Output the [X, Y] coordinate of the center of the cell containing the given text.  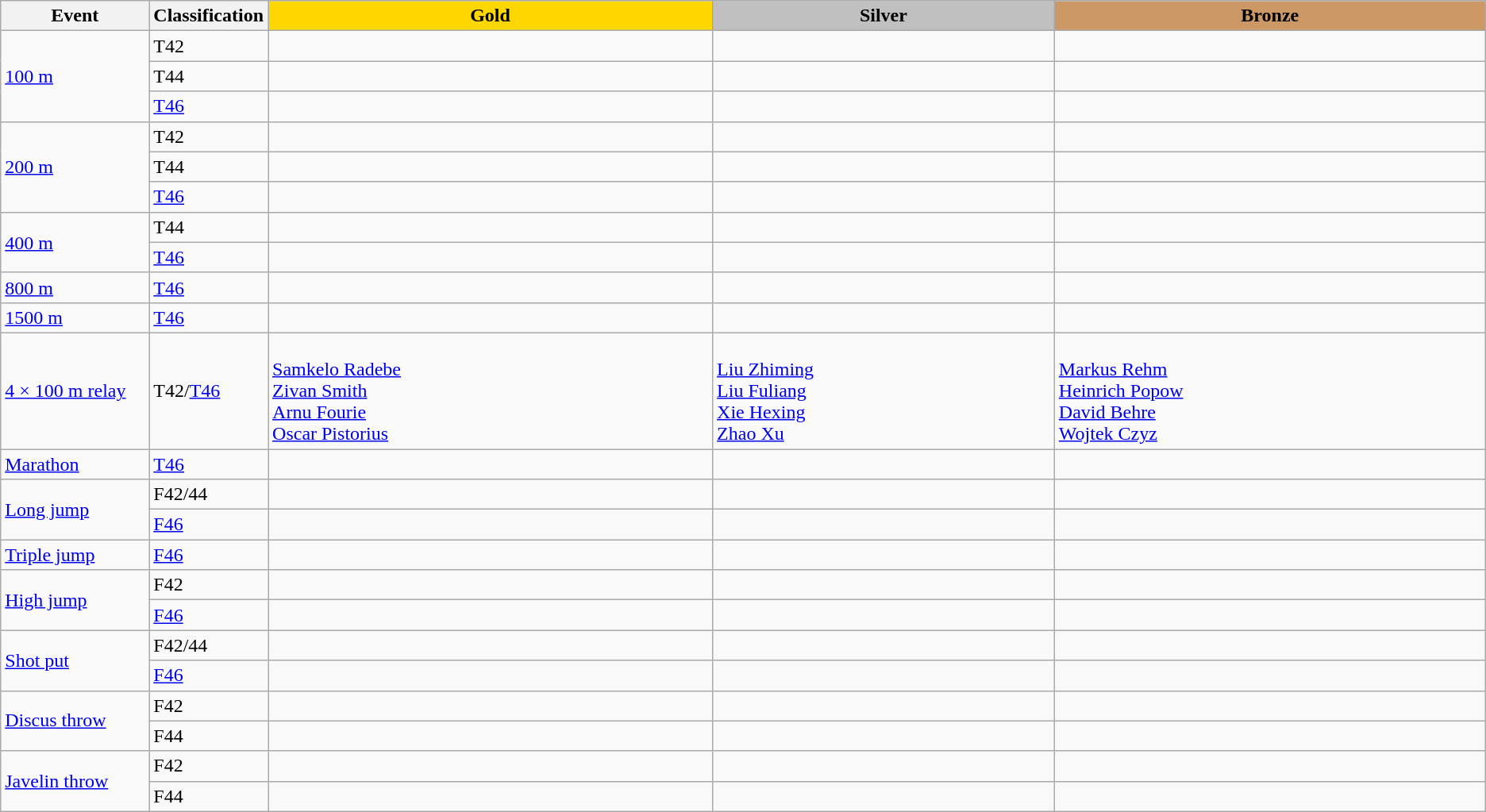
1500 m [75, 317]
400 m [75, 242]
Classification [209, 16]
Marathon [75, 464]
Triple jump [75, 555]
Shot put [75, 660]
Gold [491, 16]
Long jump [75, 510]
Discus throw [75, 721]
Liu ZhimingLiu FuliangXie HexingZhao Xu [884, 391]
Javelin throw [75, 781]
4 × 100 m relay [75, 391]
T42/T46 [209, 391]
100 m [75, 76]
Samkelo RadebeZivan SmithArnu FourieOscar Pistorius [491, 391]
Event [75, 16]
200 m [75, 167]
High jump [75, 600]
Bronze [1270, 16]
Silver [884, 16]
800 m [75, 287]
Markus RehmHeinrich PopowDavid BehreWojtek Czyz [1270, 391]
